Search for the cell housing the specified text and yield its [x, y] center coordinate. 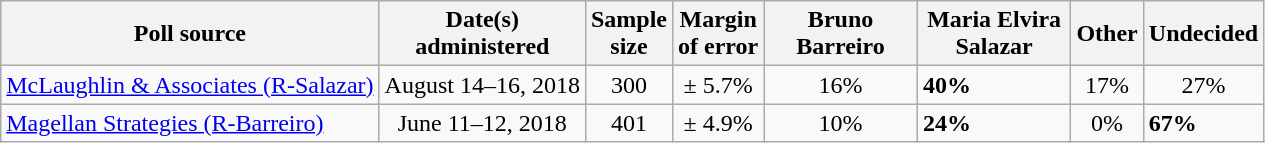
67% [1203, 123]
27% [1203, 85]
401 [628, 123]
Magellan Strategies (R-Barreiro) [190, 123]
10% [841, 123]
August 14–16, 2018 [482, 85]
40% [994, 85]
June 11–12, 2018 [482, 123]
Samplesize [628, 34]
16% [841, 85]
0% [1107, 123]
Undecided [1203, 34]
24% [994, 123]
Marginof error [718, 34]
Poll source [190, 34]
± 4.9% [718, 123]
Date(s)administered [482, 34]
BrunoBarreiro [841, 34]
McLaughlin & Associates (R-Salazar) [190, 85]
300 [628, 85]
± 5.7% [718, 85]
Maria ElviraSalazar [994, 34]
17% [1107, 85]
Other [1107, 34]
